Output the [X, Y] coordinate of the center of the cell containing the given text.  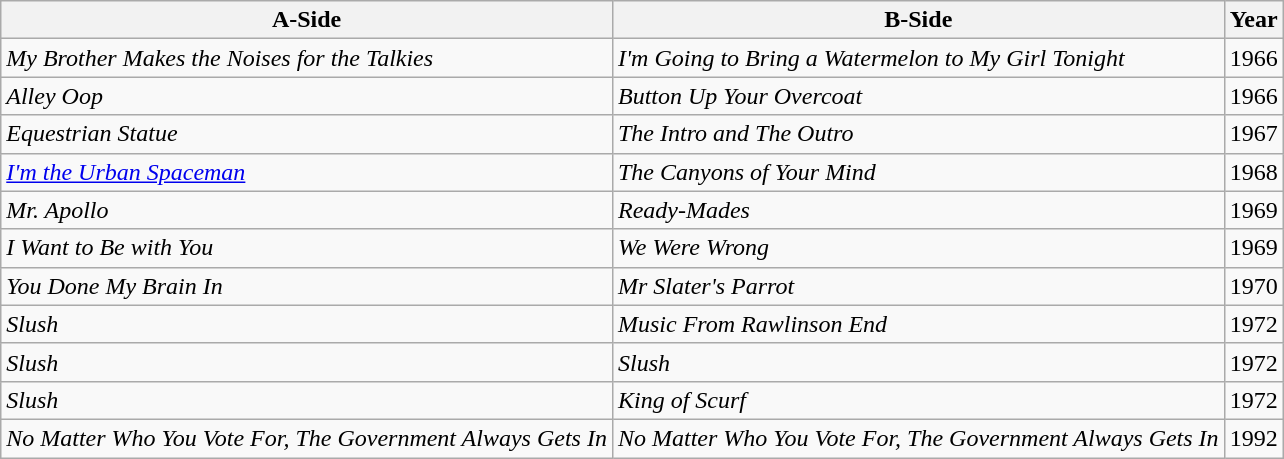
We Were Wrong [918, 248]
You Done My Brain In [307, 286]
My Brother Makes the Noises for the Talkies [307, 58]
Mr. Apollo [307, 210]
Equestrian Statue [307, 134]
King of Scurf [918, 400]
The Intro and The Outro [918, 134]
The Canyons of Your Mind [918, 172]
Alley Oop [307, 96]
1992 [1254, 438]
Mr Slater's Parrot [918, 286]
1967 [1254, 134]
Ready-Mades [918, 210]
Year [1254, 20]
A-Side [307, 20]
B-Side [918, 20]
I'm the Urban Spaceman [307, 172]
I'm Going to Bring a Watermelon to My Girl Tonight [918, 58]
I Want to Be with You [307, 248]
Music From Rawlinson End [918, 324]
1968 [1254, 172]
Button Up Your Overcoat [918, 96]
1970 [1254, 286]
